Capture the cell that displays the provided text and extract its [x, y] central coordinate. 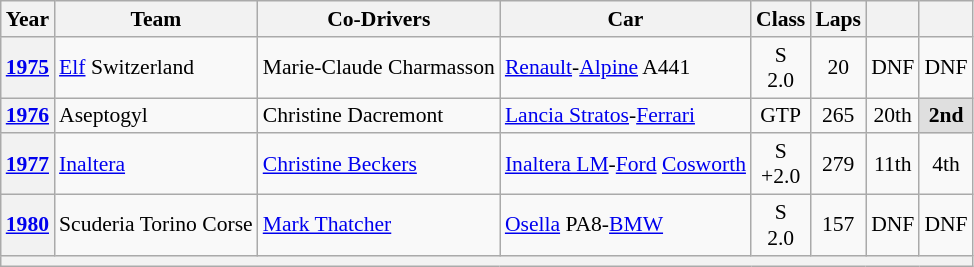
Year [28, 19]
Inaltera [156, 164]
279 [838, 164]
1975 [28, 68]
S+2.0 [780, 164]
GTP [780, 116]
Lancia Stratos-Ferrari [626, 116]
2nd [946, 116]
1977 [28, 164]
1980 [28, 226]
Inaltera LM-Ford Cosworth [626, 164]
Scuderia Torino Corse [156, 226]
Marie-Claude Charmasson [379, 68]
Mark Thatcher [379, 226]
Team [156, 19]
Christine Dacremont [379, 116]
157 [838, 226]
Renault-Alpine A441 [626, 68]
11th [892, 164]
Aseptogyl [156, 116]
20 [838, 68]
Co-Drivers [379, 19]
Laps [838, 19]
4th [946, 164]
Osella PA8-BMW [626, 226]
Elf Switzerland [156, 68]
265 [838, 116]
Class [780, 19]
Christine Beckers [379, 164]
20th [892, 116]
Car [626, 19]
1976 [28, 116]
